Output the [x, y] coordinate of the center of the cell containing the given text.  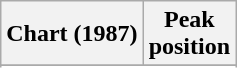
Chart (1987) [72, 34]
Peakposition [189, 34]
